Find where the given text appears and provide that cell's center as [X, Y] coordinate. 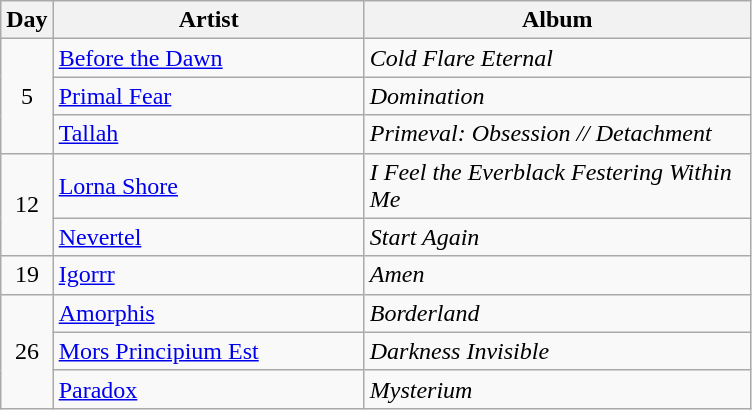
19 [27, 275]
Primal Fear [208, 96]
Amorphis [208, 313]
Primeval: Obsession // Detachment [557, 134]
Tallah [208, 134]
26 [27, 351]
Borderland [557, 313]
I Feel the Everblack Festering Within Me [557, 186]
Artist [208, 20]
Mysterium [557, 389]
Amen [557, 275]
5 [27, 96]
Darkness Invisible [557, 351]
Day [27, 20]
Nevertel [208, 237]
Domination [557, 96]
Paradox [208, 389]
Lorna Shore [208, 186]
Before the Dawn [208, 58]
Mors Principium Est [208, 351]
Igorrr [208, 275]
Cold Flare Eternal [557, 58]
Album [557, 20]
12 [27, 204]
Start Again [557, 237]
